Return [X, Y] of the center of cell containing provided text 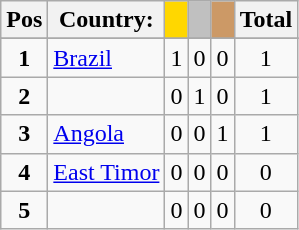
3 [24, 134]
Brazil [106, 58]
2 [24, 96]
East Timor [106, 172]
5 [24, 210]
Total [266, 20]
4 [24, 172]
Country: [106, 20]
Angola [106, 134]
Pos [24, 20]
